Scan for the cell matching the given text and deliver its [X, Y] coordinate at center. 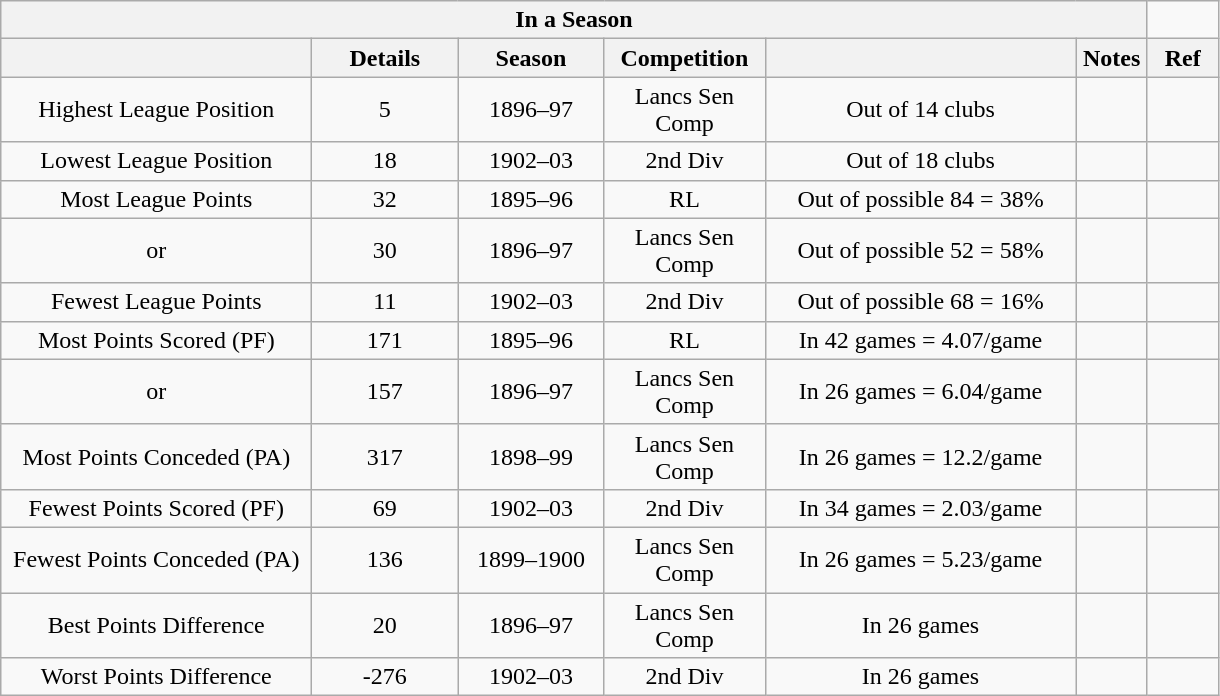
Notes [1112, 58]
Highest League Position [156, 110]
In a Season [574, 20]
In 26 games = 6.04/game [920, 392]
In 34 games = 2.03/game [920, 508]
Details [385, 58]
1898–99 [531, 456]
In 26 games = 5.23/game [920, 560]
In 26 games = 12.2/game [920, 456]
-276 [385, 677]
Most Points Scored (PF) [156, 340]
Lowest League Position [156, 161]
20 [385, 624]
11 [385, 302]
Fewest Points Scored (PF) [156, 508]
Fewest Points Conceded (PA) [156, 560]
In 42 games = 4.07/game [920, 340]
30 [385, 250]
136 [385, 560]
Out of possible 84 = 38% [920, 199]
1899–1900 [531, 560]
Fewest League Points [156, 302]
69 [385, 508]
Out of 14 clubs [920, 110]
Most Points Conceded (PA) [156, 456]
Out of possible 68 = 16% [920, 302]
Competition [684, 58]
Ref [1182, 58]
171 [385, 340]
Best Points Difference [156, 624]
Worst Points Difference [156, 677]
Out of 18 clubs [920, 161]
32 [385, 199]
Most League Points [156, 199]
5 [385, 110]
317 [385, 456]
Season [531, 58]
18 [385, 161]
Out of possible 52 = 58% [920, 250]
157 [385, 392]
